Capture the cell that displays the provided text and extract its (X, Y) central coordinate. 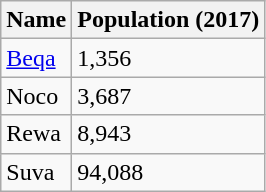
Noco (36, 96)
Population (2017) (168, 20)
Name (36, 20)
Rewa (36, 134)
3,687 (168, 96)
94,088 (168, 172)
1,356 (168, 58)
Beqa (36, 58)
Suva (36, 172)
8,943 (168, 134)
